Find where the given text appears and provide that cell's center as [x, y] coordinate. 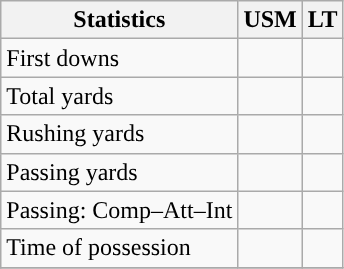
Passing yards [120, 172]
Time of possession [120, 248]
LT [322, 20]
First downs [120, 58]
Statistics [120, 20]
USM [270, 20]
Rushing yards [120, 134]
Total yards [120, 96]
Passing: Comp–Att–Int [120, 210]
